Return the (X, Y) coordinate for the center point of the cell that contains the specified text.  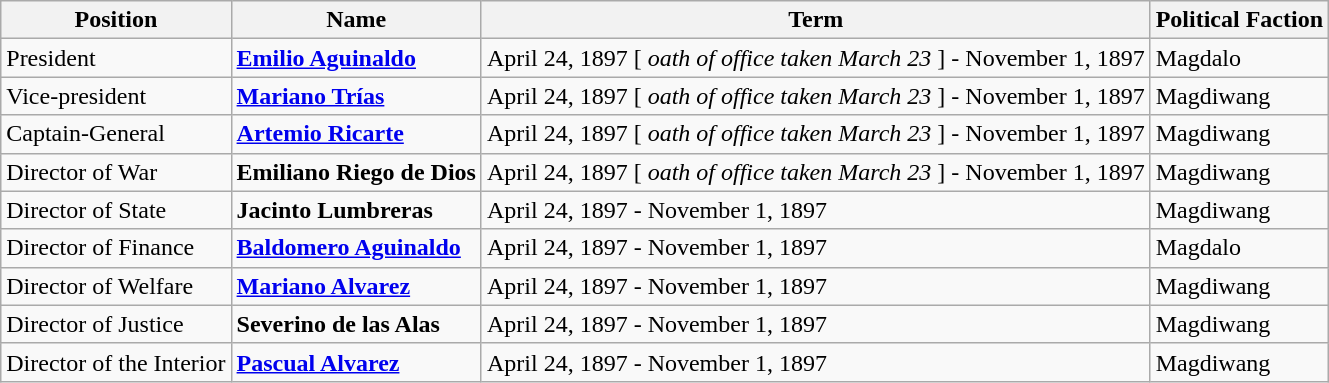
Jacinto Lumbreras (356, 210)
Political Faction (1239, 20)
Mariano Trías (356, 96)
Captain-General (116, 134)
Director of War (116, 172)
Emilio Aguinaldo (356, 58)
Severino de las Alas (356, 324)
Name (356, 20)
Emiliano Riego de Dios (356, 172)
Term (816, 20)
Vice-president (116, 96)
Position (116, 20)
Director of the Interior (116, 362)
Director of Finance (116, 248)
Pascual Alvarez (356, 362)
President (116, 58)
Director of State (116, 210)
Artemio Ricarte (356, 134)
Director of Justice (116, 324)
Director of Welfare (116, 286)
Baldomero Aguinaldo (356, 248)
Mariano Alvarez (356, 286)
